Determine the (X, Y) coordinate at the center of the cell enclosing the given text.  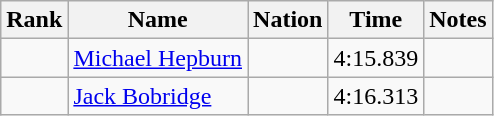
Notes (458, 20)
4:16.313 (376, 96)
Time (376, 20)
Rank (34, 20)
Nation (288, 20)
4:15.839 (376, 58)
Michael Hepburn (158, 58)
Name (158, 20)
Jack Bobridge (158, 96)
